Capture the cell that displays the provided text and extract its [X, Y] central coordinate. 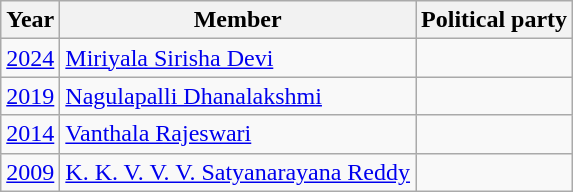
Member [238, 20]
Miriyala Sirisha Devi [238, 58]
Vanthala Rajeswari [238, 134]
K. K. V. V. V. Satyanarayana Reddy [238, 172]
Nagulapalli Dhanalakshmi [238, 96]
Political party [494, 20]
2014 [30, 134]
2019 [30, 96]
2024 [30, 58]
2009 [30, 172]
Year [30, 20]
